Locate the cell with the specified text and output its [x, y] center coordinate. 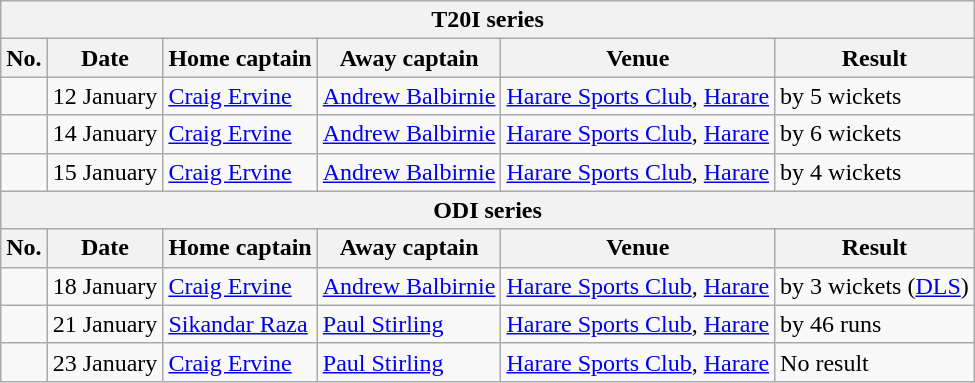
by 3 wickets (DLS) [875, 286]
14 January [105, 134]
21 January [105, 324]
12 January [105, 96]
18 January [105, 286]
by 4 wickets [875, 172]
ODI series [488, 210]
15 January [105, 172]
Sikandar Raza [240, 324]
23 January [105, 362]
by 46 runs [875, 324]
No result [875, 362]
by 6 wickets [875, 134]
T20I series [488, 20]
by 5 wickets [875, 96]
